Determine the [x, y] coordinate at the center of the cell enclosing the given text.  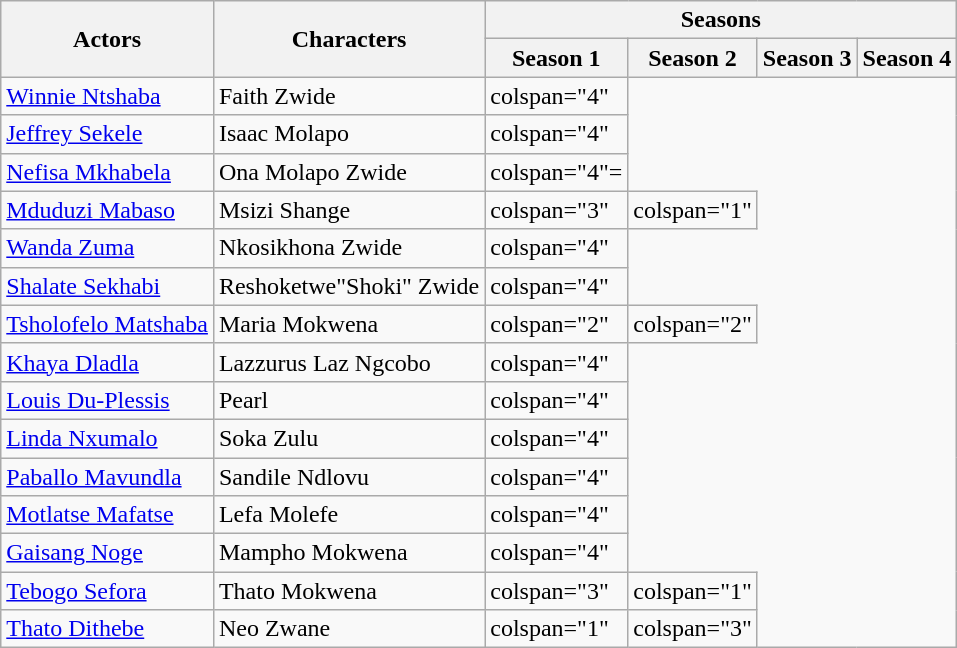
Thato Dithebe [108, 629]
Nkosikhona Zwide [348, 248]
Msizi Shange [348, 210]
Lefa Molefe [348, 515]
Seasons [721, 20]
Khaya Dladla [108, 362]
Maria Mokwena [348, 324]
Lazzurus Laz Ngcobo [348, 362]
Actors [108, 39]
Linda Nxumalo [108, 438]
Pearl [348, 400]
Characters [348, 39]
Ona Molapo Zwide [348, 172]
Tsholofelo Matshaba [108, 324]
Nefisa Mkhabela [108, 172]
Isaac Molapo [348, 134]
Season 4 [907, 58]
Sandile Ndlovu [348, 477]
Season 2 [693, 58]
Mampho Mokwena [348, 553]
Winnie Ntshaba [108, 96]
Wanda Zuma [108, 248]
Reshoketwe"Shoki" Zwide [348, 286]
Thato Mokwena [348, 591]
Season 1 [556, 58]
Jeffrey Sekele [108, 134]
Soka Zulu [348, 438]
Louis Du-Plessis [108, 400]
Paballo Mavundla [108, 477]
Gaisang Noge [108, 553]
Mduduzi Mabaso [108, 210]
colspan="4"= [556, 172]
Tebogo Sefora [108, 591]
Season 3 [807, 58]
Motlatse Mafatse [108, 515]
Shalate Sekhabi [108, 286]
Neo Zwane [348, 629]
Faith Zwide [348, 96]
